Scan for the cell matching the given text and deliver its [X, Y] coordinate at center. 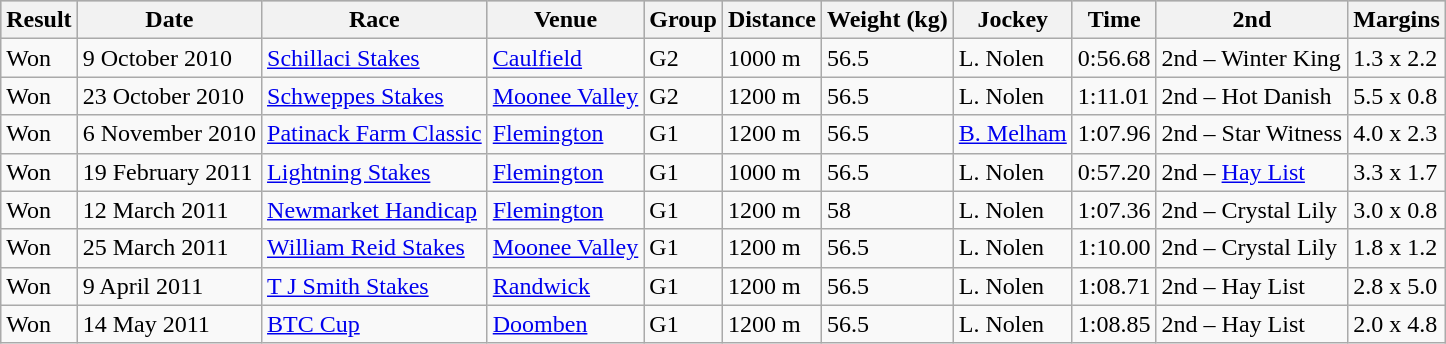
1:08.85 [1114, 324]
BTC Cup [375, 324]
Patinack Farm Classic [375, 134]
9 April 2011 [169, 286]
0:57.20 [1114, 172]
1.3 x 2.2 [1397, 58]
2nd – Winter King [1252, 58]
Time [1114, 20]
1:11.01 [1114, 96]
Distance [772, 20]
1:08.71 [1114, 286]
23 October 2010 [169, 96]
Doomben [566, 324]
Schweppes Stakes [375, 96]
4.0 x 2.3 [1397, 134]
3.0 x 0.8 [1397, 210]
2nd – Star Witness [1252, 134]
2.8 x 5.0 [1397, 286]
1:10.00 [1114, 248]
William Reid Stakes [375, 248]
Caulfield [566, 58]
12 March 2011 [169, 210]
T J Smith Stakes [375, 286]
Newmarket Handicap [375, 210]
19 February 2011 [169, 172]
25 March 2011 [169, 248]
Weight (kg) [888, 20]
1:07.36 [1114, 210]
Schillaci Stakes [375, 58]
Date [169, 20]
B. Melham [1012, 134]
Venue [566, 20]
9 October 2010 [169, 58]
0:56.68 [1114, 58]
1:07.96 [1114, 134]
2nd [1252, 20]
2.0 x 4.8 [1397, 324]
Margins [1397, 20]
Result [39, 20]
2nd – Hot Danish [1252, 96]
Randwick [566, 286]
14 May 2011 [169, 324]
58 [888, 210]
Race [375, 20]
Jockey [1012, 20]
Group [684, 20]
3.3 x 1.7 [1397, 172]
5.5 x 0.8 [1397, 96]
6 November 2010 [169, 134]
Lightning Stakes [375, 172]
1.8 x 1.2 [1397, 248]
